For the text-containing cell, return its midpoint in [x, y] coordinate format. 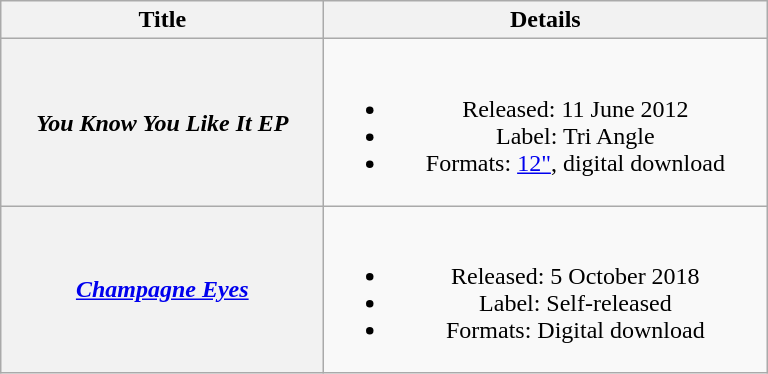
Title [162, 20]
Released: 5 October 2018Label: Self-releasedFormats: Digital download [546, 290]
Details [546, 20]
Champagne Eyes [162, 290]
You Know You Like It EP [162, 122]
Released: 11 June 2012Label: Tri AngleFormats: 12", digital download [546, 122]
